Determine the (X, Y) coordinate at the center of the cell enclosing the given text.  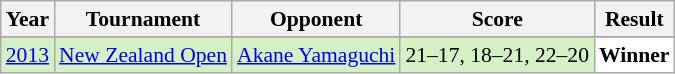
21–17, 18–21, 22–20 (497, 55)
Score (497, 19)
2013 (28, 55)
Year (28, 19)
Akane Yamaguchi (316, 55)
New Zealand Open (143, 55)
Opponent (316, 19)
Tournament (143, 19)
Winner (634, 55)
Result (634, 19)
